Return the (X, Y) coordinate for the center point of the cell that contains the specified text.  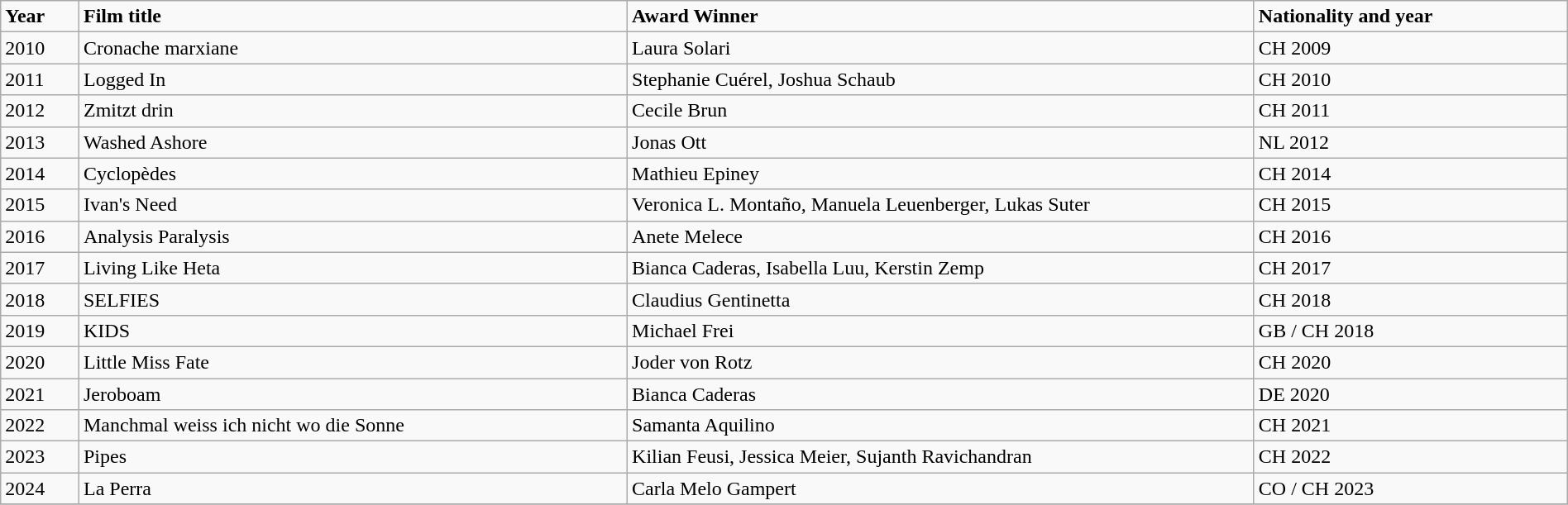
Film title (352, 17)
2011 (40, 79)
Anete Melece (941, 236)
DE 2020 (1411, 394)
2010 (40, 48)
CH 2021 (1411, 426)
CH 2011 (1411, 111)
2023 (40, 457)
CH 2010 (1411, 79)
Mathieu Epiney (941, 174)
Samanta Aquilino (941, 426)
Claudius Gentinetta (941, 299)
CH 2014 (1411, 174)
CH 2018 (1411, 299)
Kilian Feusi, Jessica Meier, Sujanth Ravichandran (941, 457)
Jonas Ott (941, 142)
2014 (40, 174)
Ivan's Need (352, 205)
2021 (40, 394)
Veronica L. Montaño, Manuela Leuenberger, Lukas Suter (941, 205)
CH 2017 (1411, 268)
NL 2012 (1411, 142)
CH 2020 (1411, 362)
2018 (40, 299)
Cyclopèdes (352, 174)
Analysis Paralysis (352, 236)
GB / CH 2018 (1411, 331)
KIDS (352, 331)
CO / CH 2023 (1411, 488)
2022 (40, 426)
2024 (40, 488)
CH 2009 (1411, 48)
2019 (40, 331)
Cecile Brun (941, 111)
La Perra (352, 488)
Bianca Caderas, Isabella Luu, Kerstin Zemp (941, 268)
SELFIES (352, 299)
Jeroboam (352, 394)
CH 2022 (1411, 457)
Michael Frei (941, 331)
Stephanie Cuérel, Joshua Schaub (941, 79)
Manchmal weiss ich nicht wo die Sonne (352, 426)
Year (40, 17)
2020 (40, 362)
2017 (40, 268)
Award Winner (941, 17)
2013 (40, 142)
Washed Ashore (352, 142)
Living Like Heta (352, 268)
CH 2016 (1411, 236)
Cronache marxiane (352, 48)
Pipes (352, 457)
Logged In (352, 79)
Carla Melo Gampert (941, 488)
CH 2015 (1411, 205)
Little Miss Fate (352, 362)
2012 (40, 111)
Joder von Rotz (941, 362)
Bianca Caderas (941, 394)
Laura Solari (941, 48)
2016 (40, 236)
2015 (40, 205)
Zmitzt drin (352, 111)
Nationality and year (1411, 17)
